Detect which cell encompasses the target text, then output its [X, Y] center coordinate. 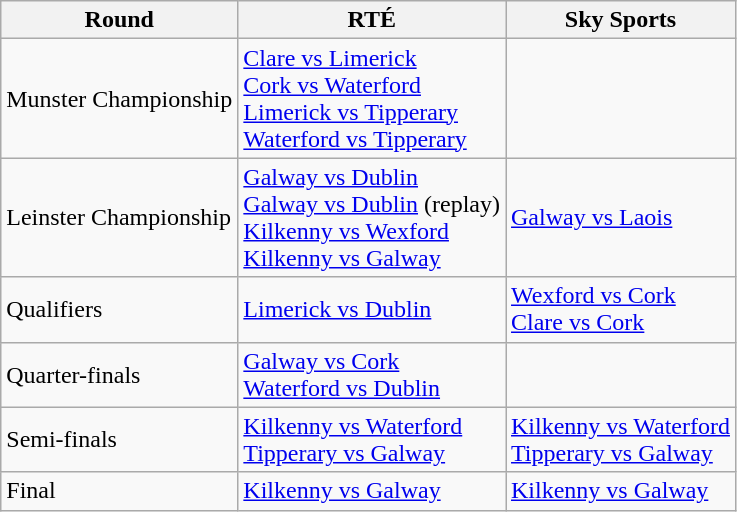
Galway vs Cork Waterford vs Dublin [372, 374]
Clare vs LimerickCork vs Waterford Limerick vs Tipperary Waterford vs Tipperary [372, 98]
Sky Sports [621, 20]
Wexford vs Cork Clare vs Cork [621, 310]
Leinster Championship [120, 218]
Qualifiers [120, 310]
Galway vs Dublin Galway vs Dublin (replay)Kilkenny vs WexfordKilkenny vs Galway [372, 218]
Final [120, 491]
Semi-finals [120, 440]
Limerick vs Dublin [372, 310]
Galway vs Laois [621, 218]
Round [120, 20]
Munster Championship [120, 98]
RTÉ [372, 20]
Quarter-finals [120, 374]
